Identify which cell holds the provided text, then report its (x, y) central coordinate. 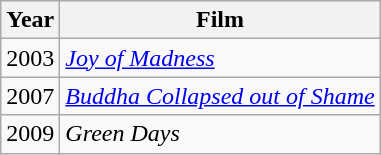
Green Days (220, 134)
Buddha Collapsed out of Shame (220, 96)
Joy of Madness (220, 58)
2003 (30, 58)
2009 (30, 134)
Year (30, 20)
2007 (30, 96)
Film (220, 20)
